From the cell containing the given text, extract its center point as (X, Y) coordinate. 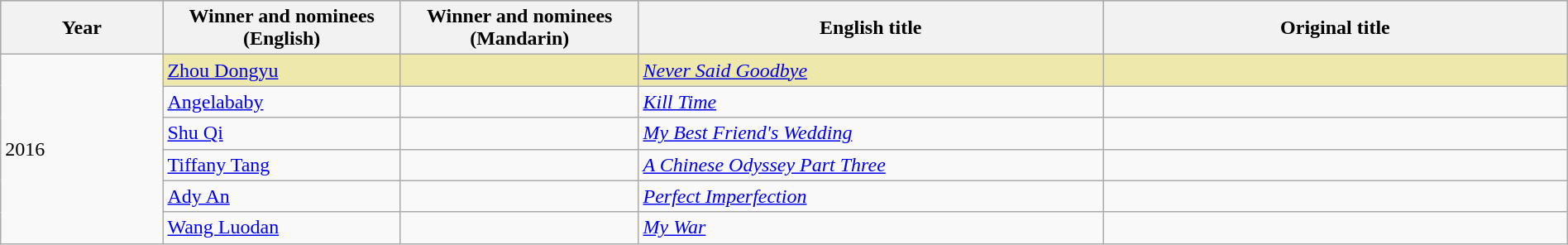
My War (871, 228)
Angelababy (282, 102)
Original title (1336, 28)
Never Said Goodbye (871, 70)
Ady An (282, 196)
A Chinese Odyssey Part Three (871, 165)
My Best Friend's Wedding (871, 133)
English title (871, 28)
2016 (82, 149)
Kill Time (871, 102)
Zhou Dongyu (282, 70)
Wang Luodan (282, 228)
Winner and nominees(English) (282, 28)
Perfect Imperfection (871, 196)
Year (82, 28)
Winner and nominees(Mandarin) (519, 28)
Shu Qi (282, 133)
Tiffany Tang (282, 165)
